From the cell containing the given text, extract its center point as (x, y) coordinate. 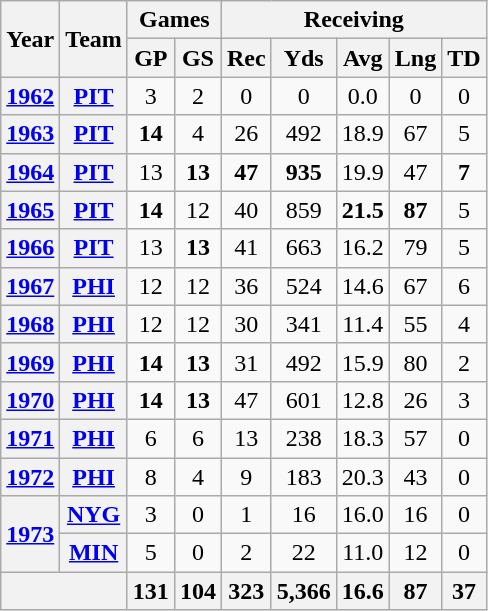
935 (304, 172)
Lng (415, 58)
15.9 (362, 362)
8 (150, 477)
Receiving (354, 20)
323 (246, 591)
1967 (30, 286)
1971 (30, 438)
9 (246, 477)
Year (30, 39)
341 (304, 324)
1962 (30, 96)
41 (246, 248)
1972 (30, 477)
1966 (30, 248)
MIN (94, 553)
GS (198, 58)
601 (304, 400)
TD (464, 58)
0.0 (362, 96)
19.9 (362, 172)
16.6 (362, 591)
Avg (362, 58)
Games (174, 20)
Yds (304, 58)
12.8 (362, 400)
30 (246, 324)
80 (415, 362)
11.4 (362, 324)
37 (464, 591)
22 (304, 553)
1973 (30, 534)
183 (304, 477)
1963 (30, 134)
7 (464, 172)
31 (246, 362)
11.0 (362, 553)
1970 (30, 400)
524 (304, 286)
1969 (30, 362)
NYG (94, 515)
Team (94, 39)
238 (304, 438)
16.0 (362, 515)
18.3 (362, 438)
57 (415, 438)
40 (246, 210)
663 (304, 248)
18.9 (362, 134)
1 (246, 515)
36 (246, 286)
5,366 (304, 591)
21.5 (362, 210)
859 (304, 210)
131 (150, 591)
14.6 (362, 286)
43 (415, 477)
GP (150, 58)
1965 (30, 210)
Rec (246, 58)
55 (415, 324)
20.3 (362, 477)
79 (415, 248)
16.2 (362, 248)
1968 (30, 324)
104 (198, 591)
1964 (30, 172)
